Determine the [X, Y] coordinate at the center of the cell enclosing the given text.  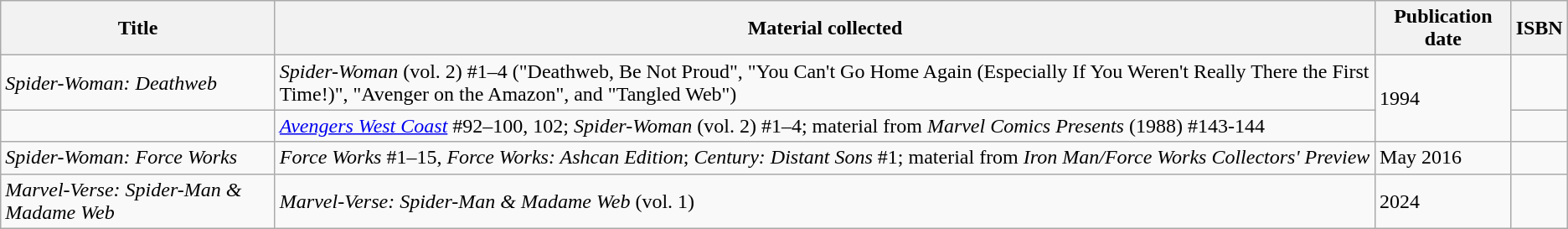
Marvel-Verse: Spider-Man & Madame Web [138, 201]
Force Works #1–15, Force Works: Ashcan Edition; Century: Distant Sons #1; material from Iron Man/Force Works Collectors' Preview [824, 158]
Material collected [824, 29]
Spider-Woman: Deathweb [138, 82]
1994 [1444, 99]
Publication date [1444, 29]
May 2016 [1444, 158]
ISBN [1540, 29]
Marvel-Verse: Spider-Man & Madame Web (vol. 1) [824, 201]
Title [138, 29]
Spider-Woman: Force Works [138, 158]
Avengers West Coast #92–100, 102; Spider-Woman (vol. 2) #1–4; material from Marvel Comics Presents (1988) #143-144 [824, 126]
2024 [1444, 201]
